Determine the [x, y] coordinate at the center of the cell enclosing the given text.  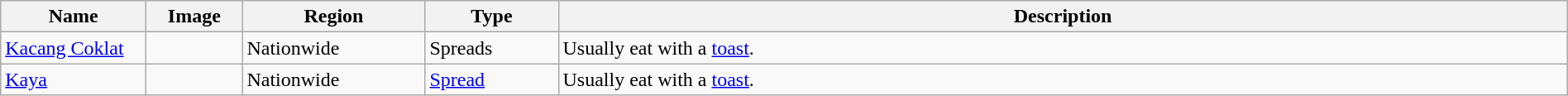
Spreads [491, 48]
Kacang Coklat [74, 48]
Description [1063, 17]
Image [194, 17]
Kaya [74, 79]
Region [334, 17]
Name [74, 17]
Type [491, 17]
Spread [491, 79]
